Return (x, y) of the center of cell containing provided text 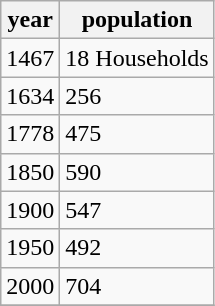
year (30, 20)
1900 (30, 210)
1850 (30, 172)
1950 (30, 248)
475 (137, 134)
492 (137, 248)
population (137, 20)
704 (137, 286)
256 (137, 96)
1778 (30, 134)
547 (137, 210)
590 (137, 172)
1467 (30, 58)
18 Households (137, 58)
2000 (30, 286)
1634 (30, 96)
